Scan for the cell matching the given text and deliver its (X, Y) coordinate at center. 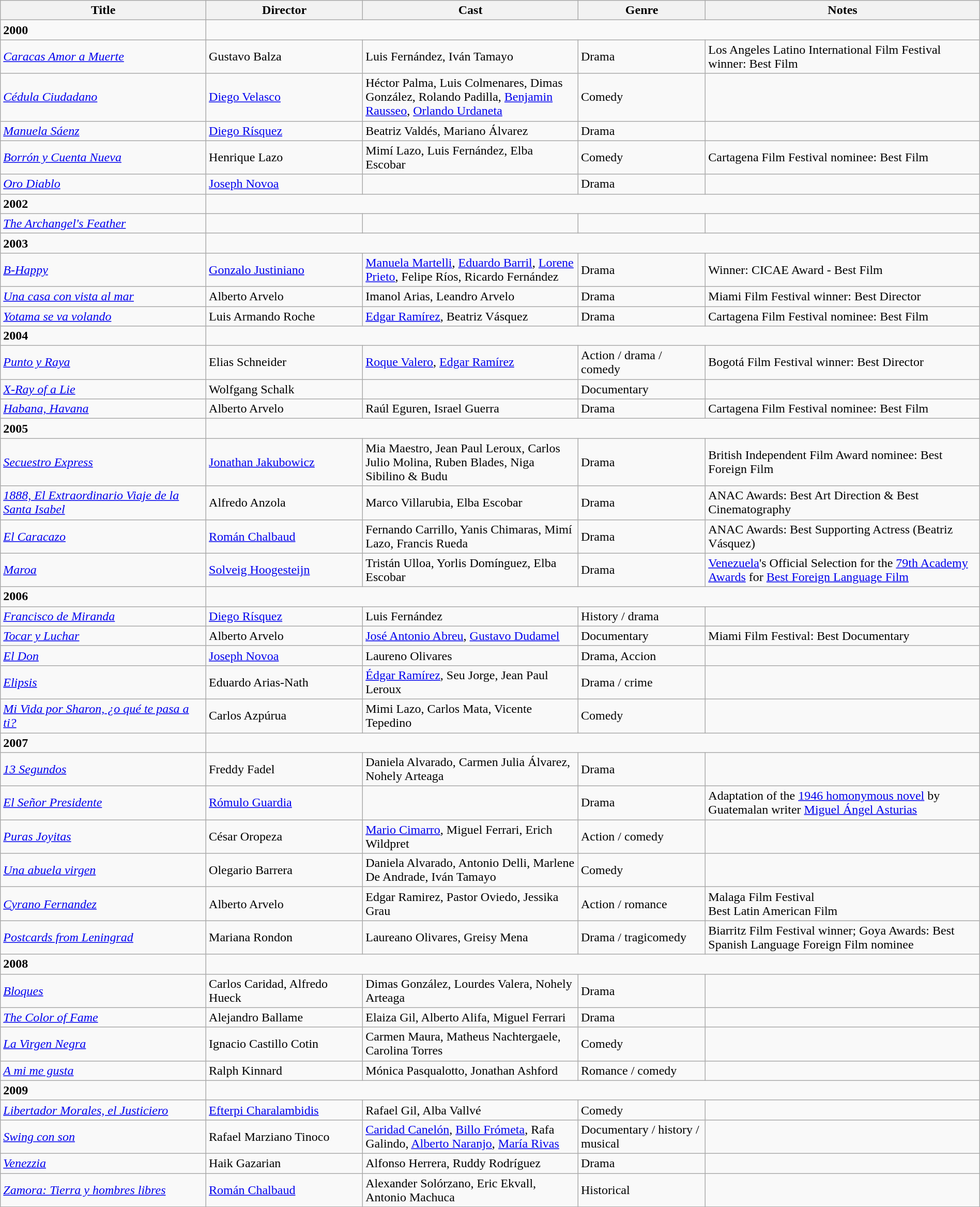
Alexander Solórzano, Eric Ekvall, Antonio Machuca (470, 1190)
Una casa con vista al mar (103, 296)
Caracas Amor a Muerte (103, 57)
Elaiza Gil, Alberto Alifa, Miguel Ferrari (470, 1017)
The Color of Fame (103, 1017)
Mia Maestro, Jean Paul Leroux, Carlos Julio Molina, Ruben Blades, Niga Sibilino & Budu (470, 462)
Bloques (103, 990)
Jonathan Jakubowicz (284, 462)
Alfonso Herrera, Ruddy Rodríguez (470, 1163)
1888, El Extraordinario Viaje de la Santa Isabel (103, 502)
Zamora: Tierra y hombres libres (103, 1190)
Carmen Maura, Matheus Nachtergaele, Carolina Torres (470, 1044)
Ralph Kinnard (284, 1071)
Efterpi Charalambidis (284, 1110)
Manuela Sáenz (103, 131)
Habana, Havana (103, 409)
ANAC Awards: Best Art Direction & Best Cinematography (843, 502)
Postcards from Leningrad (103, 938)
2002 (103, 204)
Gonzalo Justiniano (284, 270)
Carlos Caridad, Alfredo Hueck (284, 990)
Puras Joyitas (103, 836)
Los Angeles Latino International Film Festival winner: Best Film (843, 57)
Rómulo Guardia (284, 803)
Genre (641, 10)
Luis Armando Roche (284, 316)
2009 (103, 1090)
Yotama se va volando (103, 316)
Mimí Lazo, Luis Fernández, Elba Escobar (470, 157)
Wolfgang Schalk (284, 389)
Rafael Gil, Alba Vallvé (470, 1110)
B-Happy (103, 270)
Cédula Ciudadano (103, 97)
2004 (103, 336)
Malaga Film FestivalBest Latin American Film (843, 904)
Documentary / history / musical (641, 1136)
Daniela Alvarado, Carmen Julia Álvarez, Nohely Arteaga (470, 769)
Swing con son (103, 1136)
Action / comedy (641, 836)
Ignacio Castillo Cotin (284, 1044)
Luis Fernández, Iván Tamayo (470, 57)
X-Ray of a Lie (103, 389)
Venezuela's Official Selection for the 79th Academy Awards for Best Foreign Language Film (843, 570)
Historical (641, 1190)
Diego Velasco (284, 97)
Fernando Carrillo, Yanis Chimaras, Mimí Lazo, Francis Rueda (470, 537)
La Virgen Negra (103, 1044)
Libertador Morales, el Justiciero (103, 1110)
Cast (470, 10)
The Archangel's Feather (103, 223)
Mónica Pasqualotto, Jonathan Ashford (470, 1071)
Winner: CICAE Award - Best Film (843, 270)
Action / romance (641, 904)
Freddy Fadel (284, 769)
2000 (103, 30)
2003 (103, 243)
Luis Fernández (470, 616)
Borrón y Cuenta Nueva (103, 157)
Laureano Olivares, Greisy Mena (470, 938)
Venezzia (103, 1163)
Edgar Ramirez, Pastor Oviedo, Jessika Grau (470, 904)
ANAC Awards: Best Supporting Actress (Beatriz Vásquez) (843, 537)
Notes (843, 10)
Oro Diablo (103, 184)
A mi me gusta (103, 1071)
Henrique Lazo (284, 157)
El Caracazo (103, 537)
Mi Vida por Sharon, ¿o qué te pasa a ti? (103, 715)
El Señor Presidente (103, 803)
Punto y Raya (103, 363)
Eduardo Arias-Nath (284, 682)
Daniela Alvarado, Antonio Delli, Marlene De Andrade, Iván Tamayo (470, 870)
Drama / crime (641, 682)
El Don (103, 655)
2006 (103, 597)
Mario Cimarro, Miguel Ferrari, Erich Wildpret (470, 836)
Elias Schneider (284, 363)
César Oropeza (284, 836)
Title (103, 10)
Miami Film Festival: Best Documentary (843, 636)
Romance / comedy (641, 1071)
2005 (103, 429)
Caridad Canelón, Billo Frómeta, Rafa Galindo, Alberto Naranjo, María Rivas (470, 1136)
Héctor Palma, Luis Colmenares, Dimas González, Rolando Padilla, Benjamin Rausseo, Orlando Urdaneta (470, 97)
Edgar Ramírez, Beatriz Vásquez (470, 316)
Alfredo Anzola (284, 502)
2008 (103, 964)
Édgar Ramírez, Seu Jorge, Jean Paul Leroux (470, 682)
Alejandro Ballame (284, 1017)
Marco Villarubia, Elba Escobar (470, 502)
Mimi Lazo, Carlos Mata, Vicente Tepedino (470, 715)
Mariana Rondon (284, 938)
Gustavo Balza (284, 57)
Drama, Accion (641, 655)
Adaptation of the 1946 homonymous novel by Guatemalan writer Miguel Ángel Asturias (843, 803)
Carlos Azpúrua (284, 715)
Rafael Marziano Tinoco (284, 1136)
2007 (103, 743)
Bogotá Film Festival winner: Best Director (843, 363)
Una abuela virgen (103, 870)
José Antonio Abreu, Gustavo Dudamel (470, 636)
Haik Gazarian (284, 1163)
Miami Film Festival winner: Best Director (843, 296)
Imanol Arias, Leandro Arvelo (470, 296)
Olegario Barrera (284, 870)
Drama / tragicomedy (641, 938)
Manuela Martelli, Eduardo Barril, Lorene Prieto, Felipe Ríos, Ricardo Fernández (470, 270)
Elipsis (103, 682)
Francisco de Miranda (103, 616)
Raúl Eguren, Israel Guerra (470, 409)
Biarritz Film Festival winner; Goya Awards: Best Spanish Language Foreign Film nominee (843, 938)
Director (284, 10)
Dimas González, Lourdes Valera, Nohely Arteaga (470, 990)
Maroa (103, 570)
Tristán Ulloa, Yorlis Domínguez, Elba Escobar (470, 570)
Roque Valero, Edgar Ramírez (470, 363)
Secuestro Express (103, 462)
Laureno Olivares (470, 655)
Tocar y Luchar (103, 636)
History / drama (641, 616)
Beatriz Valdés, Mariano Álvarez (470, 131)
Solveig Hoogesteijn (284, 570)
13 Segundos (103, 769)
British Independent Film Award nominee: Best Foreign Film (843, 462)
Cyrano Fernandez (103, 904)
Action / drama / comedy (641, 363)
